From the cell containing the given text, extract its center point as (X, Y) coordinate. 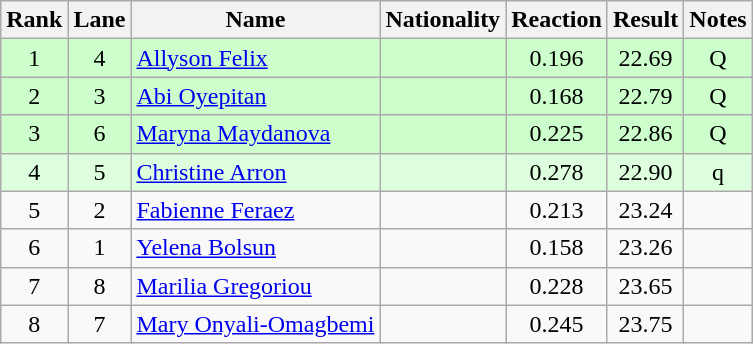
Result (645, 20)
0.245 (557, 324)
Yelena Bolsun (256, 248)
Reaction (557, 20)
0.168 (557, 96)
0.228 (557, 286)
Maryna Maydanova (256, 134)
Notes (718, 20)
23.26 (645, 248)
Fabienne Feraez (256, 210)
Marilia Gregoriou (256, 286)
Nationality (443, 20)
Allyson Felix (256, 58)
Mary Onyali-Omagbemi (256, 324)
0.196 (557, 58)
q (718, 172)
22.69 (645, 58)
0.158 (557, 248)
Christine Arron (256, 172)
22.90 (645, 172)
23.65 (645, 286)
22.86 (645, 134)
Lane (100, 20)
23.24 (645, 210)
0.213 (557, 210)
Name (256, 20)
0.225 (557, 134)
Abi Oyepitan (256, 96)
0.278 (557, 172)
Rank (34, 20)
22.79 (645, 96)
23.75 (645, 324)
